Return the (X, Y) coordinate for the center point of the cell that contains the specified text.  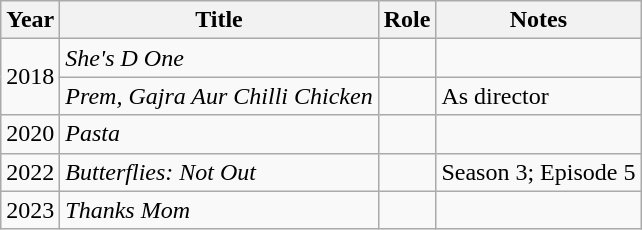
2023 (30, 210)
She's D One (219, 58)
Title (219, 20)
Butterflies: Not Out (219, 172)
Notes (538, 20)
2022 (30, 172)
Prem, Gajra Aur Chilli Chicken (219, 96)
Thanks Mom (219, 210)
2020 (30, 134)
Pasta (219, 134)
As director (538, 96)
2018 (30, 77)
Season 3; Episode 5 (538, 172)
Year (30, 20)
Role (407, 20)
